Scan for the cell matching the given text and deliver its (x, y) coordinate at center. 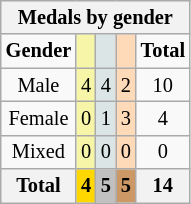
Female (38, 118)
2 (126, 85)
Gender (38, 51)
1 (106, 118)
Medals by gender (96, 17)
Mixed (38, 152)
10 (163, 85)
14 (163, 186)
Male (38, 85)
3 (126, 118)
